Scan for the cell matching the given text and deliver its [x, y] coordinate at center. 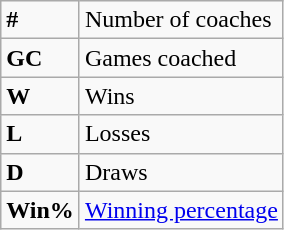
Games coached [181, 58]
GC [40, 58]
Winning percentage [181, 210]
Wins [181, 96]
Draws [181, 172]
Number of coaches [181, 20]
D [40, 172]
# [40, 20]
W [40, 96]
L [40, 134]
Win% [40, 210]
Losses [181, 134]
